Scan for the cell matching the given text and deliver its [x, y] coordinate at center. 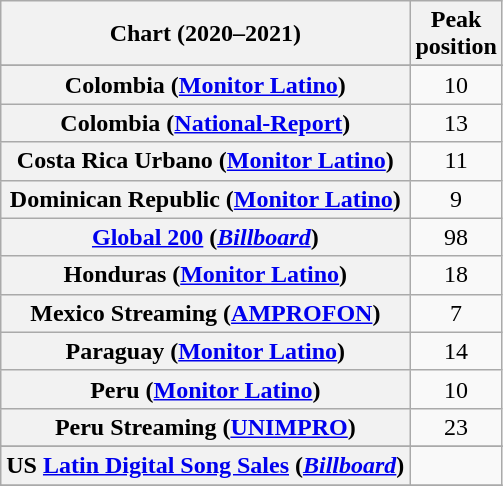
9 [456, 199]
14 [456, 351]
Mexico Streaming (AMPROFON) [206, 313]
Colombia (National-Report) [206, 123]
98 [456, 237]
Peru (Monitor Latino) [206, 389]
Paraguay (Monitor Latino) [206, 351]
11 [456, 161]
Global 200 (Billboard) [206, 237]
Honduras (Monitor Latino) [206, 275]
Costa Rica Urbano (Monitor Latino) [206, 161]
US Latin Digital Song Sales (Billboard) [206, 465]
18 [456, 275]
Colombia (Monitor Latino) [206, 85]
Dominican Republic (Monitor Latino) [206, 199]
13 [456, 123]
Peakposition [456, 34]
23 [456, 427]
Peru Streaming (UNIMPRO) [206, 427]
Chart (2020–2021) [206, 34]
7 [456, 313]
